Capture the cell that displays the provided text and extract its [X, Y] central coordinate. 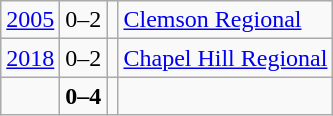
2005 [30, 20]
2018 [30, 58]
0–4 [84, 96]
Clemson Regional [226, 20]
Chapel Hill Regional [226, 58]
